For the text-containing cell, return its midpoint in [X, Y] coordinate format. 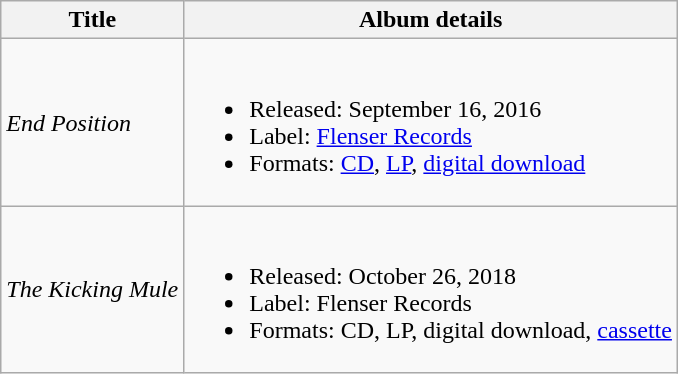
Album details [431, 20]
Released: October 26, 2018Label: Flenser RecordsFormats: CD, LP, digital download, cassette [431, 290]
End Position [92, 122]
The Kicking Mule [92, 290]
Title [92, 20]
Released: September 16, 2016Label: Flenser RecordsFormats: CD, LP, digital download [431, 122]
